Return [X, Y] of the center of cell containing provided text 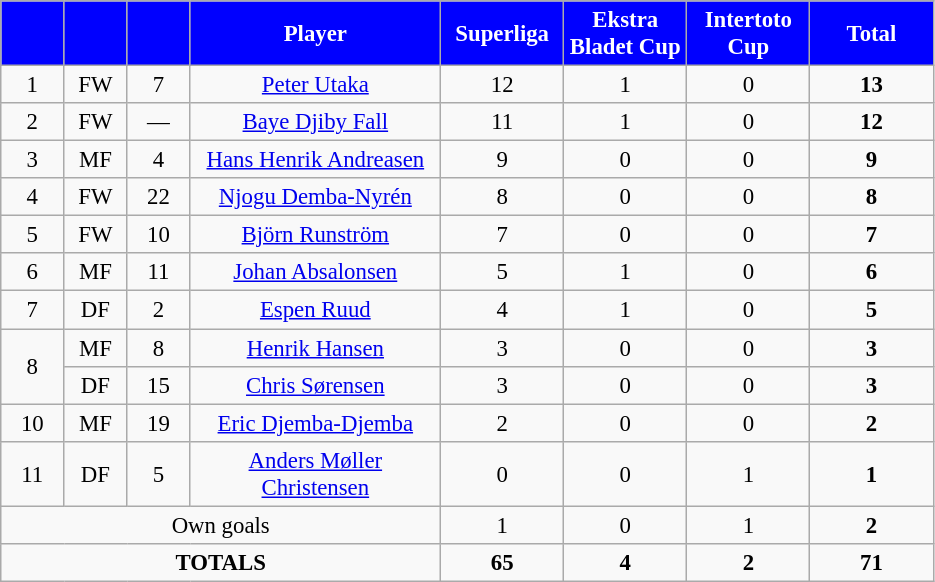
Njogu Demba-Nyrén [316, 197]
Intertoto Cup [748, 34]
Eric Djemba-Djemba [316, 423]
71 [872, 563]
Anders Møller Christensen [316, 474]
Johan Absalonsen [316, 273]
Own goals [221, 525]
Peter Utaka [316, 85]
— [158, 122]
Chris Sørensen [316, 385]
Ekstra Bladet Cup [626, 34]
Baye Djiby Fall [316, 122]
Espen Ruud [316, 310]
Hans Henrik Andreasen [316, 160]
Player [316, 34]
13 [872, 85]
19 [158, 423]
Björn Runström [316, 235]
TOTALS [221, 563]
Henrik Hansen [316, 348]
Superliga [502, 34]
15 [158, 385]
Total [872, 34]
65 [502, 563]
22 [158, 197]
